Output the (X, Y) coordinate of the center of the cell containing the given text.  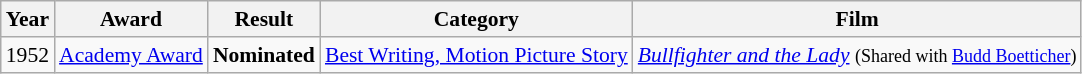
Award (131, 19)
Nominated (264, 55)
Film (858, 19)
Best Writing, Motion Picture Story (476, 55)
Category (476, 19)
Academy Award (131, 55)
Result (264, 19)
Year (28, 19)
Bullfighter and the Lady (Shared with Budd Boetticher) (858, 55)
1952 (28, 55)
